Capture the cell that displays the provided text and extract its (X, Y) central coordinate. 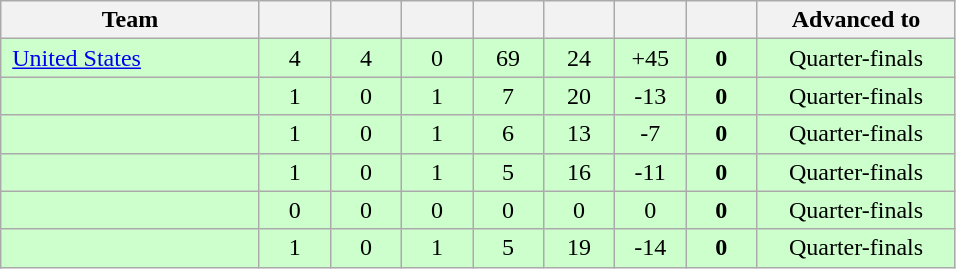
6 (508, 134)
16 (580, 172)
United States (130, 58)
19 (580, 248)
-7 (650, 134)
7 (508, 96)
24 (580, 58)
Advanced to (856, 20)
69 (508, 58)
-11 (650, 172)
+45 (650, 58)
20 (580, 96)
13 (580, 134)
-13 (650, 96)
Team (130, 20)
-14 (650, 248)
